Determine the (x, y) coordinate at the center of the cell enclosing the given text.  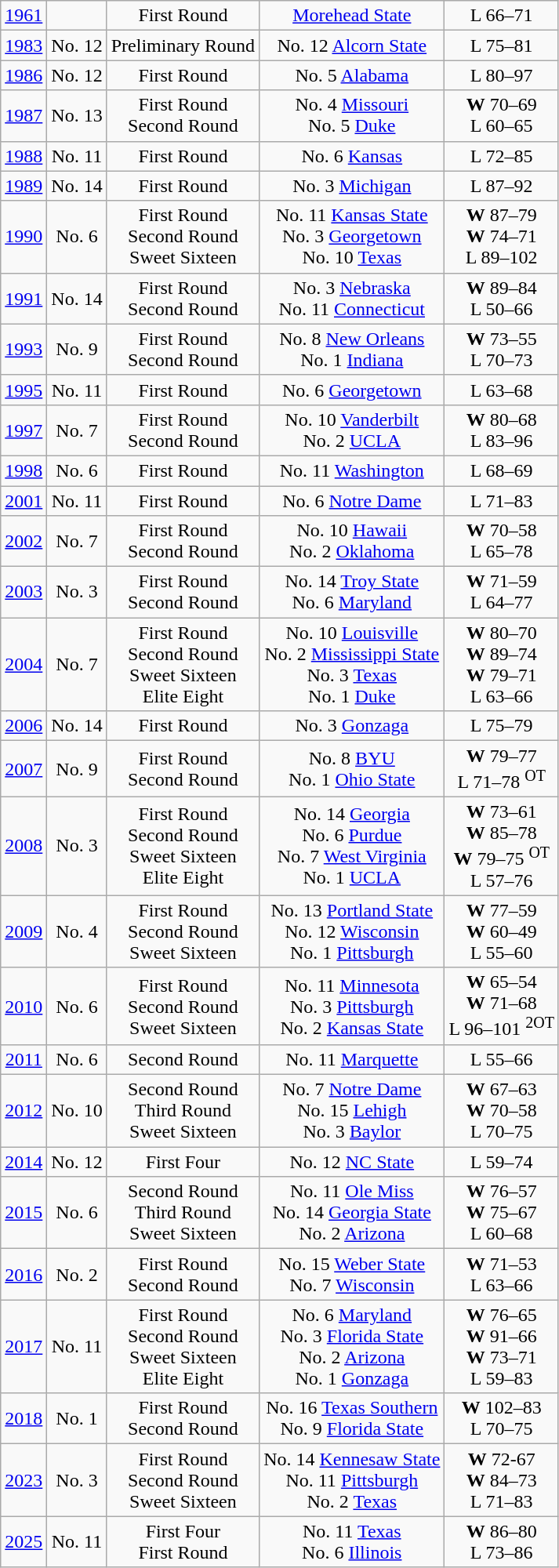
1987 (24, 116)
L 71–83 (502, 501)
No. 11 Marquette (352, 1060)
Second Round (183, 1060)
No. 1 (77, 1419)
No. 8 BYUNo. 1 Ohio State (352, 769)
No. 3 Michigan (352, 186)
No. 12 Alcorn State (352, 45)
2023 (24, 1480)
No. 11 Kansas StateNo. 3 GeorgetownNo. 10 Texas (352, 237)
1988 (24, 156)
2004 (24, 665)
2003 (24, 593)
No. 6 Kansas (352, 156)
L 87–92 (502, 186)
1991 (24, 298)
L 66–71 (502, 16)
W 67–63W 70–58L 70–75 (502, 1111)
2018 (24, 1419)
L 63–68 (502, 390)
No. 10 HawaiiNo. 2 Oklahoma (352, 541)
W 70–58L 65–78 (502, 541)
No. 10 LouisvilleNo. 2 Mississippi StateNo. 3 TexasNo. 1 Duke (352, 665)
2015 (24, 1213)
No. 13 (77, 116)
2001 (24, 501)
2010 (24, 1007)
W 102–83 L 70–75 (502, 1419)
W 89–84L 50–66 (502, 298)
1989 (24, 186)
W 86–80L 73–86 (502, 1541)
Morehead State (352, 16)
W 87–79W 74–71L 89–102 (502, 237)
W 71–59L 64–77 (502, 593)
W 65–54W 71–68L 96–101 2OT (502, 1007)
No. 4 (77, 931)
1993 (24, 350)
No. 3 Gonzaga (352, 726)
1998 (24, 470)
2008 (24, 846)
No. 14 Troy StateNo. 6 Maryland (352, 593)
No. 7 Notre DameNo. 15 LehighNo. 3 Baylor (352, 1111)
W 76–57W 75–67L 60–68 (502, 1213)
2011 (24, 1060)
W 79–77L 71–78 OT (502, 769)
No. 6 Georgetown (352, 390)
1995 (24, 390)
No. 11 Washington (352, 470)
L 80–97 (502, 75)
No. 11 MinnesotaNo. 3 PittsburghNo. 2 Kansas State (352, 1007)
No. 10 (77, 1111)
No. 3 NebraskaNo. 11 Connecticut (352, 298)
L 75–79 (502, 726)
W 76–65W 91–66W 73–71L 59–83 (502, 1347)
W 72-67 W 84–73 L 71–83 (502, 1480)
First Four (183, 1162)
1961 (24, 16)
L 68–69 (502, 470)
Preliminary Round (183, 45)
No. 8 New OrleansNo. 1 Indiana (352, 350)
1990 (24, 237)
No. 13 Portland StateNo. 12 WisconsinNo. 1 Pittsburgh (352, 931)
2025 (24, 1541)
No. 11 Ole MissNo. 14 Georgia StateNo. 2 Arizona (352, 1213)
2016 (24, 1275)
No. 10 VanderbiltNo. 2 UCLA (352, 430)
W 80–68L 83–96 (502, 430)
2009 (24, 931)
W 77–59W 60–49L 55–60 (502, 931)
No. 14 Kennesaw State No. 11 Pittsburgh No. 2 Texas (352, 1480)
L 55–66 (502, 1060)
W 73–61W 85–78W 79–75 OTL 57–76 (502, 846)
2006 (24, 726)
No. 12 NC State (352, 1162)
1983 (24, 45)
No. 6 Notre Dame (352, 501)
No. 6 MarylandNo. 3 Florida State No. 2 Arizona No. 1 Gonzaga (352, 1347)
First FourFirst Round (183, 1541)
No. 5 Alabama (352, 75)
W 71–53L 63–66 (502, 1275)
2012 (24, 1111)
No. 11 Texas No. 6 Illinois (352, 1541)
No. 4 MissouriNo. 5 Duke (352, 116)
2017 (24, 1347)
L 75–81 (502, 45)
W 73–55L 70–73 (502, 350)
2014 (24, 1162)
2007 (24, 769)
No. 15 Weber StateNo. 7 Wisconsin (352, 1275)
No. 14 GeorgiaNo. 6 PurdueNo. 7 West VirginiaNo. 1 UCLA (352, 846)
W 70–69L 60–65 (502, 116)
L 72–85 (502, 156)
2002 (24, 541)
1986 (24, 75)
1997 (24, 430)
No. 2 (77, 1275)
No. 16 Texas SouthernNo. 9 Florida State (352, 1419)
L 59–74 (502, 1162)
W 80–70W 89–74W 79–71L 63–66 (502, 665)
